For the text-containing cell, return its midpoint in [x, y] coordinate format. 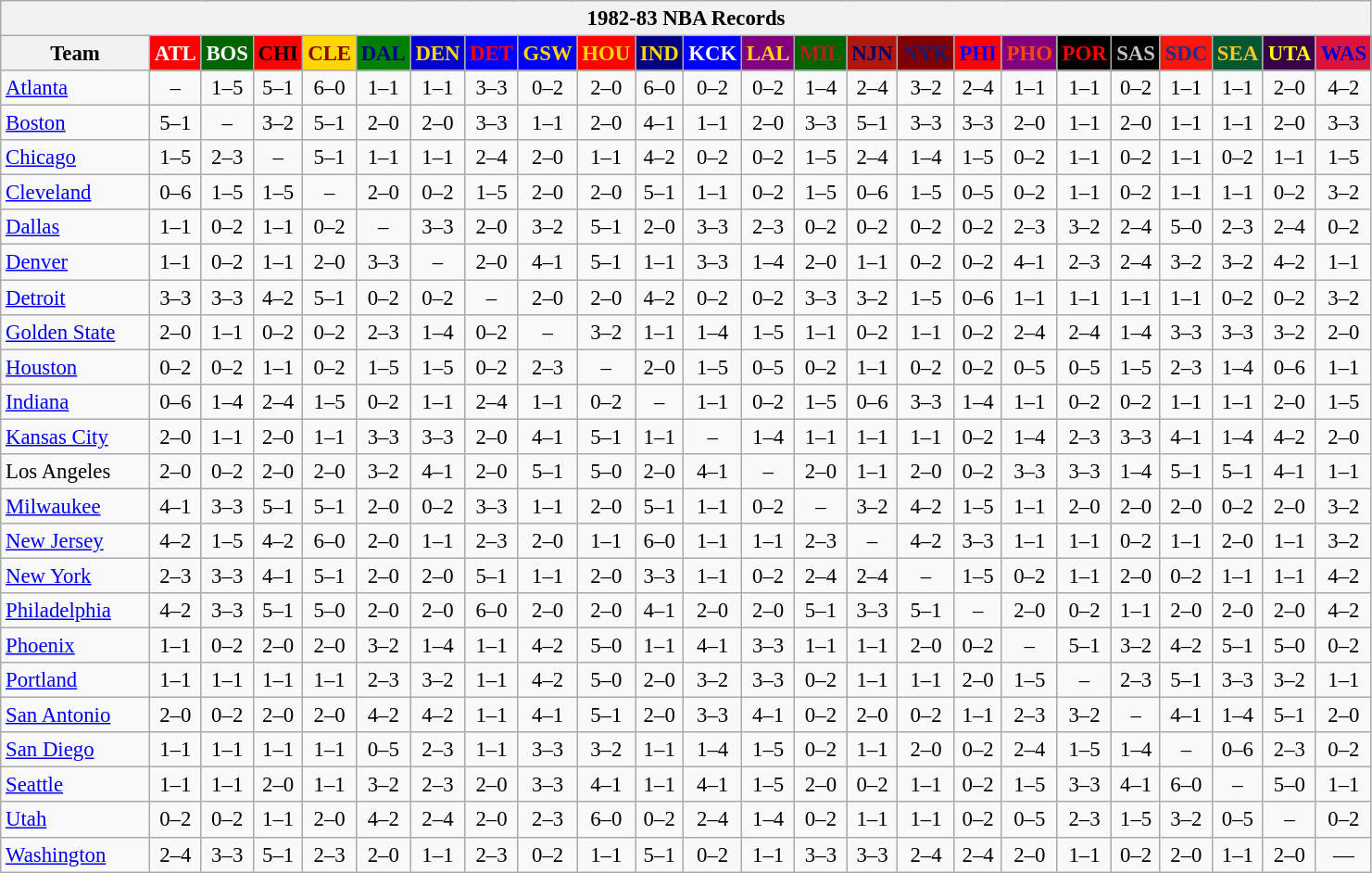
DET [491, 54]
IND [660, 54]
Phoenix [76, 646]
Detroit [76, 297]
Indiana [76, 401]
Houston [76, 367]
WAS [1343, 54]
GSW [548, 54]
Atlanta [76, 88]
Chicago [76, 158]
PHI [978, 54]
Team [76, 54]
Golden State [76, 332]
San Antonio [76, 715]
POR [1084, 54]
Portland [76, 680]
PHO [1029, 54]
— [1343, 854]
Utah [76, 820]
ATL [175, 54]
Dallas [76, 227]
SEA [1238, 54]
Kansas City [76, 436]
Washington [76, 854]
Denver [76, 262]
Milwaukee [76, 506]
BOS [227, 54]
Philadelphia [76, 611]
SAS [1136, 54]
San Diego [76, 750]
Seattle [76, 785]
HOU [606, 54]
Boston [76, 123]
DEN [437, 54]
KCK [713, 54]
1982-83 NBA Records [686, 19]
Los Angeles [76, 472]
Cleveland [76, 193]
NJN [873, 54]
CLE [330, 54]
MIL [821, 54]
New York [76, 576]
NYK [926, 54]
CHI [278, 54]
New Jersey [76, 541]
DAL [384, 54]
UTA [1290, 54]
SDC [1186, 54]
LAL [767, 54]
